For the text-containing cell, return its midpoint in (X, Y) coordinate format. 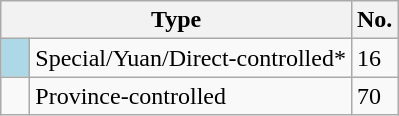
70 (374, 96)
Type (176, 20)
16 (374, 58)
No. (374, 20)
Province-controlled (191, 96)
Special/Yuan/Direct-controlled* (191, 58)
